Return [x, y] of the center of cell containing provided text 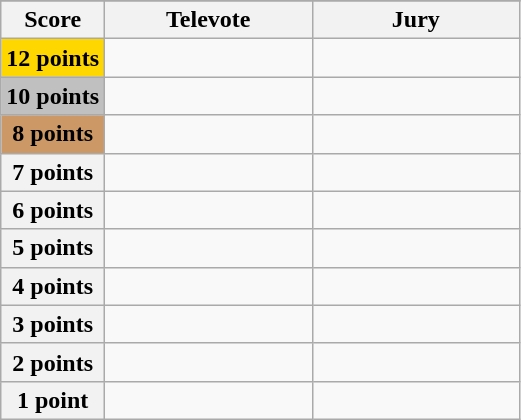
2 points [53, 362]
5 points [53, 248]
Jury [416, 20]
8 points [53, 134]
7 points [53, 172]
6 points [53, 210]
Score [53, 20]
3 points [53, 324]
1 point [53, 400]
10 points [53, 96]
4 points [53, 286]
12 points [53, 58]
Televote [209, 20]
